Determine the [x, y] coordinate at the center of the cell enclosing the given text.  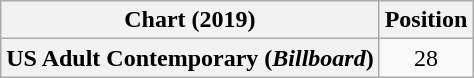
US Adult Contemporary (Billboard) [190, 58]
28 [426, 58]
Chart (2019) [190, 20]
Position [426, 20]
